Output the (x, y) coordinate of the center of the cell containing the given text.  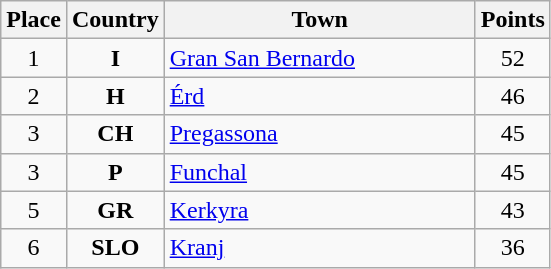
Érd (320, 96)
Place (34, 20)
43 (512, 210)
5 (34, 210)
2 (34, 96)
Town (320, 20)
GR (115, 210)
I (115, 58)
Gran San Bernardo (320, 58)
CH (115, 134)
Kerkyra (320, 210)
1 (34, 58)
46 (512, 96)
P (115, 172)
Points (512, 20)
Country (115, 20)
Funchal (320, 172)
SLO (115, 248)
Kranj (320, 248)
6 (34, 248)
52 (512, 58)
Pregassona (320, 134)
36 (512, 248)
H (115, 96)
